Detect which cell encompasses the target text, then output its [X, Y] center coordinate. 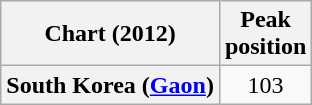
Peakposition [265, 34]
103 [265, 85]
Chart (2012) [110, 34]
South Korea (Gaon) [110, 85]
